Extract the (X, Y) coordinate from the center of the cell holding the provided text.  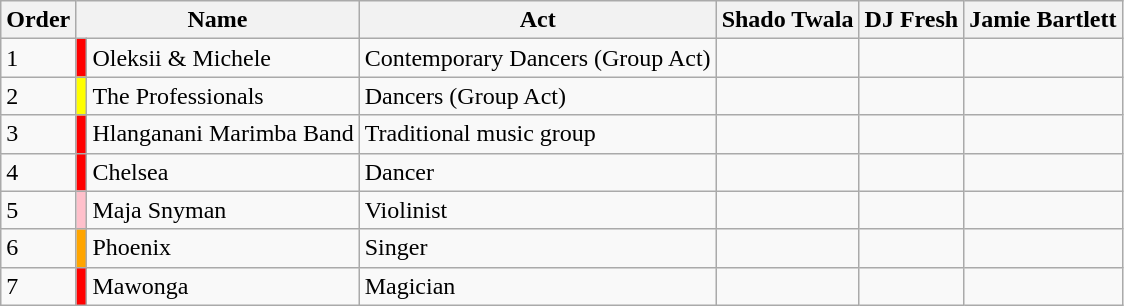
5 (38, 210)
Magician (538, 286)
Contemporary Dancers (Group Act) (538, 58)
1 (38, 58)
The Professionals (223, 96)
2 (38, 96)
4 (38, 172)
Phoenix (223, 248)
Violinist (538, 210)
Mawonga (223, 286)
Dancer (538, 172)
Order (38, 20)
Singer (538, 248)
DJ Fresh (912, 20)
7 (38, 286)
Act (538, 20)
Dancers (Group Act) (538, 96)
Chelsea (223, 172)
Shado Twala (788, 20)
3 (38, 134)
Hlanganani Marimba Band (223, 134)
6 (38, 248)
Oleksii & Michele (223, 58)
Name (218, 20)
Jamie Bartlett (1043, 20)
Maja Snyman (223, 210)
Traditional music group (538, 134)
